Return the (x, y) coordinate for the center point of the cell that contains the specified text.  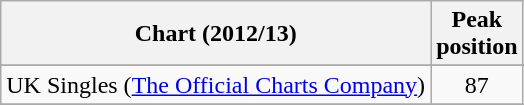
Chart (2012/13) (216, 34)
Peakposition (477, 34)
UK Singles (The Official Charts Company) (216, 85)
87 (477, 85)
